Pinpoint the cell where the given text exists, returning its [X, Y] midpoint coordinate. 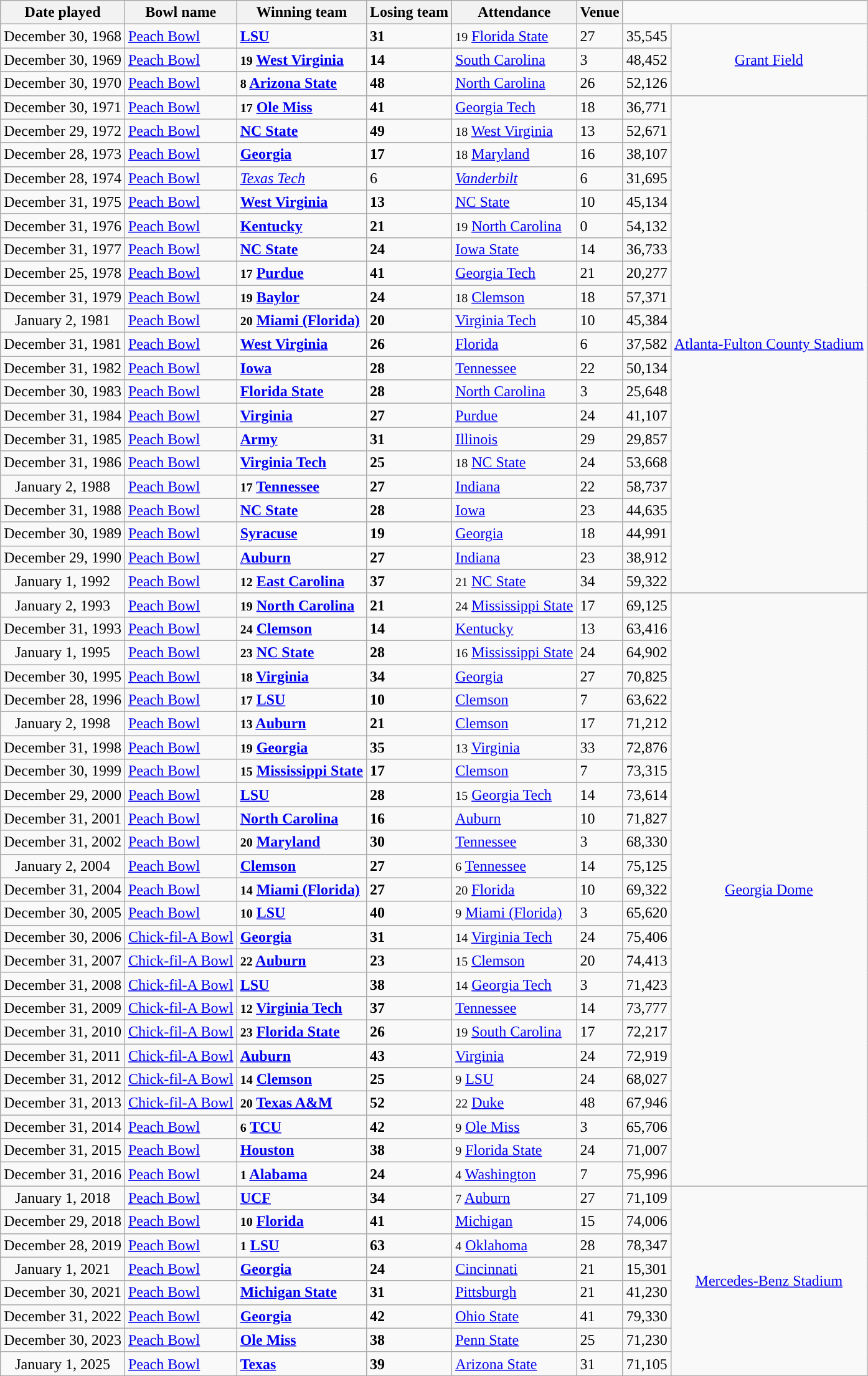
16 Mississippi State [514, 652]
Syracuse [301, 534]
Winning team [301, 12]
63 [410, 1245]
December 31, 2007 [63, 961]
65,706 [646, 1127]
9 Miami (Florida) [514, 913]
January 1, 2021 [63, 1269]
Georgia Dome [768, 890]
15 Georgia Tech [514, 795]
December 30, 1968 [63, 36]
40 [410, 913]
December 30, 1989 [63, 534]
19 [410, 534]
6 TCU [301, 1127]
Houston [301, 1151]
29 [600, 439]
20,277 [646, 273]
December 30, 1969 [63, 60]
67,946 [646, 1103]
19 South Carolina [514, 1032]
25,648 [646, 392]
December 30, 2023 [63, 1340]
December 31, 2002 [63, 842]
24 Mississippi State [514, 605]
December 31, 2010 [63, 1032]
Ole Miss [301, 1340]
35,545 [646, 36]
18 Virginia [301, 676]
December 31, 1981 [63, 344]
December 28, 1973 [63, 154]
45,384 [646, 321]
10 Florida [301, 1222]
December 29, 2000 [63, 795]
7 Auburn [514, 1198]
74,413 [646, 961]
December 31, 2015 [63, 1151]
19 Baylor [301, 297]
71,423 [646, 984]
71,007 [646, 1151]
15 Mississippi State [301, 771]
December 28, 1996 [63, 700]
79,330 [646, 1316]
73,777 [646, 1008]
20 Miami (Florida) [301, 321]
December 29, 2018 [63, 1222]
9 Florida State [514, 1151]
December 31, 2011 [63, 1056]
Vanderbilt [514, 178]
24 Clemson [301, 629]
January 2, 2004 [63, 866]
71,109 [646, 1198]
December 31, 1976 [63, 225]
December 28, 1974 [63, 178]
73,614 [646, 795]
0 [600, 225]
18 NC State [514, 463]
14 Clemson [301, 1079]
35 [410, 747]
75,996 [646, 1174]
6 Tennessee [514, 866]
Attendance [514, 12]
January 2, 1981 [63, 321]
December 31, 2008 [63, 984]
63,622 [646, 700]
44,635 [646, 510]
22 Auburn [301, 961]
31,695 [646, 178]
December 30, 1970 [63, 83]
January 2, 1988 [63, 486]
Purdue [514, 415]
68,330 [646, 842]
52 [410, 1103]
69,125 [646, 605]
Florida [514, 344]
41,230 [646, 1293]
December 30, 1999 [63, 771]
71,105 [646, 1364]
63,416 [646, 629]
75,406 [646, 937]
18 Maryland [514, 154]
Ohio State [514, 1316]
December 30, 2021 [63, 1293]
Florida State [301, 392]
December 31, 1986 [63, 463]
72,217 [646, 1032]
1 LSU [301, 1245]
53,668 [646, 463]
21 NC State [514, 581]
December 31, 1998 [63, 747]
January 1, 2025 [63, 1364]
December 31, 2022 [63, 1316]
20 Florida [514, 890]
71,230 [646, 1340]
January 1, 1995 [63, 652]
Penn State [514, 1340]
December 30, 1971 [63, 107]
December 31, 1993 [63, 629]
59,322 [646, 581]
19 Georgia [301, 747]
43 [410, 1056]
4 Washington [514, 1174]
December 31, 2004 [63, 890]
57,371 [646, 297]
50,134 [646, 368]
Michigan [514, 1222]
December 31, 1979 [63, 297]
33 [600, 747]
12 Virginia Tech [301, 1008]
72,919 [646, 1056]
Texas Tech [301, 178]
December 29, 1990 [63, 558]
72,876 [646, 747]
Mercedes-Benz Stadium [768, 1281]
18 West Virginia [514, 131]
73,315 [646, 771]
74,006 [646, 1222]
65,620 [646, 913]
52,671 [646, 131]
Illinois [514, 439]
41,107 [646, 415]
December 31, 2012 [63, 1079]
10 LSU [301, 913]
Texas [301, 1364]
58,737 [646, 486]
17 Purdue [301, 273]
19 Florida State [514, 36]
12 East Carolina [301, 581]
Iowa State [514, 249]
4 Oklahoma [514, 1245]
13 Auburn [301, 724]
December 31, 1984 [63, 415]
December 31, 2009 [63, 1008]
23 Florida State [301, 1032]
20 Texas A&M [301, 1103]
49 [410, 131]
71,212 [646, 724]
Losing team [410, 12]
South Carolina [514, 60]
38,912 [646, 558]
14 Miami (Florida) [301, 890]
Atlanta-Fulton County Stadium [768, 344]
Cincinnati [514, 1269]
December 31, 1975 [63, 202]
23 NC State [301, 652]
December 31, 1982 [63, 368]
Date played [63, 12]
36,771 [646, 107]
8 Arizona State [301, 83]
January 1, 2018 [63, 1198]
20 Maryland [301, 842]
UCF [301, 1198]
December 30, 2005 [63, 913]
January 2, 1998 [63, 724]
17 Ole Miss [301, 107]
December 31, 2016 [63, 1174]
29,857 [646, 439]
December 31, 1985 [63, 439]
1 Alabama [301, 1174]
71,827 [646, 818]
52,126 [646, 83]
December 31, 2013 [63, 1103]
70,825 [646, 676]
Pittsburgh [514, 1293]
75,125 [646, 866]
19 West Virginia [301, 60]
17 Tennessee [301, 486]
Bowl name [181, 12]
December 28, 2019 [63, 1245]
15 Clemson [514, 961]
13 Virginia [514, 747]
January 1, 1992 [63, 581]
30 [410, 842]
14 Georgia Tech [514, 984]
36,733 [646, 249]
December 31, 1988 [63, 510]
18 Clemson [514, 297]
68,027 [646, 1079]
December 31, 1977 [63, 249]
December 31, 2014 [63, 1127]
January 2, 1993 [63, 605]
54,132 [646, 225]
9 LSU [514, 1079]
44,991 [646, 534]
69,322 [646, 890]
17 LSU [301, 700]
39 [410, 1364]
15 [600, 1222]
78,347 [646, 1245]
38,107 [646, 154]
Army [301, 439]
December 30, 2006 [63, 937]
December 29, 1972 [63, 131]
45,134 [646, 202]
64,902 [646, 652]
December 30, 1983 [63, 392]
22 Duke [514, 1103]
Venue [600, 12]
December 30, 1995 [63, 676]
15,301 [646, 1269]
14 Virginia Tech [514, 937]
December 25, 1978 [63, 273]
37,582 [646, 344]
Arizona State [514, 1364]
9 Ole Miss [514, 1127]
December 31, 2001 [63, 818]
48,452 [646, 60]
Michigan State [301, 1293]
Grant Field [768, 60]
